Return [x, y] of the center of cell containing provided text 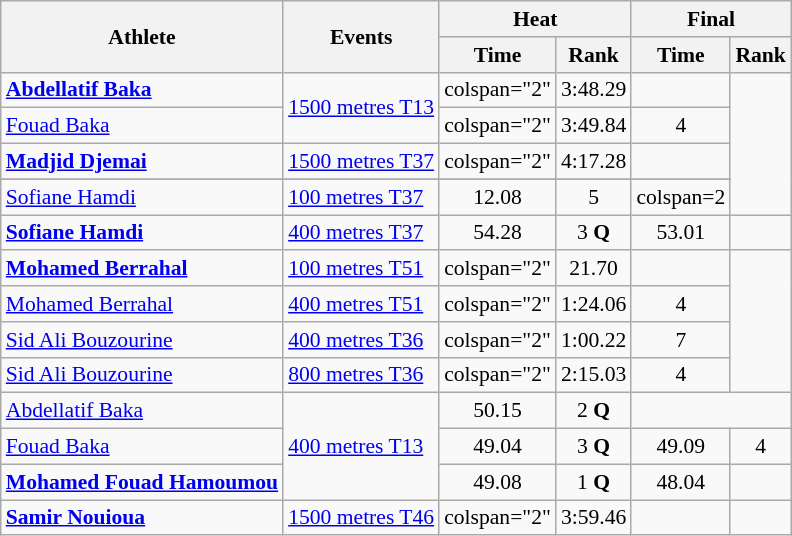
21.70 [594, 269]
3:48.29 [594, 90]
1500 metres T37 [361, 162]
100 metres T37 [361, 197]
Samir Nouioua [142, 518]
400 metres T37 [361, 233]
1500 metres T46 [361, 518]
1:00.22 [594, 340]
100 metres T51 [361, 269]
49.09 [680, 447]
400 metres T36 [361, 340]
Athlete [142, 36]
50.15 [498, 411]
Final [711, 19]
2 Q [594, 411]
2:15.03 [594, 375]
1 Q [594, 482]
48.04 [680, 482]
3:49.84 [594, 126]
Heat [535, 19]
1500 metres T13 [361, 108]
3:59.46 [594, 518]
49.04 [498, 447]
53.01 [680, 233]
800 metres T36 [361, 375]
400 metres T51 [361, 304]
1:24.06 [594, 304]
400 metres T13 [361, 446]
5 [594, 197]
12.08 [498, 197]
7 [680, 340]
54.28 [498, 233]
colspan=2 [680, 197]
Madjid Djemai [142, 162]
Events [361, 36]
Mohamed Fouad Hamoumou [142, 482]
4:17.28 [594, 162]
49.08 [498, 482]
